Return the (x, y) coordinate for the center point of the cell that contains the specified text.  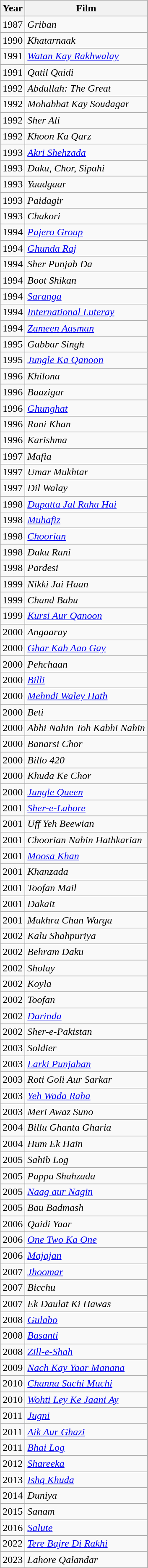
Moosa Khan (86, 856)
Yeh Wada Raha (86, 1096)
Mafia (86, 456)
Billu Ghanta Gharia (86, 1128)
Ghar Kab Aao Gay (86, 648)
Saranga (86, 296)
Year (13, 8)
Ek Daulat Ki Hawas (86, 1304)
2012 (13, 1463)
Jungle Queen (86, 792)
Behram Daku (86, 952)
Mehndi Waley Hath (86, 696)
Mohabbat Kay Soudagar (86, 104)
Shareeka (86, 1463)
Angaaray (86, 632)
Lahore Qalandar (86, 1560)
Choorian (86, 536)
2022 (13, 1544)
Sher Punjab Da (86, 264)
Akri Shehzada (86, 152)
Abdullah: The Great (86, 88)
Qaidi Yaar (86, 1224)
Naag aur Nagin (86, 1192)
Khatarnaak (86, 40)
Aik Aur Ghazi (86, 1431)
Daku, Chor, Sipahi (86, 168)
2009 (13, 1368)
Channa Sachi Muchi (86, 1384)
Ghunghat (86, 408)
Majajan (86, 1256)
Dupatta Jal Raha Hai (86, 504)
Rani Khan (86, 424)
Nikki Jai Haan (86, 584)
Chand Babu (86, 600)
Mukhra Chan Warga (86, 920)
Uff Yeh Beewian (86, 824)
2023 (13, 1560)
Boot Shikan (86, 280)
Duniya (86, 1496)
Toofan Mail (86, 888)
Roti Goli Aur Sarkar (86, 1080)
Khoon Ka Qarz (86, 136)
Pehchaan (86, 664)
Umar Mukhtar (86, 472)
International Luteray (86, 312)
Sholay (86, 968)
Abhi Nahin Toh Kabhi Nahin (86, 728)
Billi (86, 680)
Ghunda Raj (86, 248)
Khuda Ke Chor (86, 776)
Jugni (86, 1415)
Koyla (86, 984)
Beti (86, 712)
Griban (86, 24)
Sher-e-Pakistan (86, 1032)
Basanti (86, 1336)
Banarsi Chor (86, 744)
Wohti Ley Ke Jaani Ay (86, 1400)
Dil Walay (86, 488)
Khanzada (86, 872)
Pappu Shahzada (86, 1176)
Karishma (86, 440)
Tere Bajre Di Rakhi (86, 1544)
Nach Kay Yaar Manana (86, 1368)
Zameen Aasman (86, 328)
Sher-e-Lahore (86, 808)
Bhai Log (86, 1447)
Qatil Qaidi (86, 72)
Salute (86, 1528)
2015 (13, 1512)
Paidagir (86, 200)
Ishq Khuda (86, 1479)
Meri Awaz Suno (86, 1112)
Film (86, 8)
Bicchu (86, 1288)
Chakori (86, 216)
Pajero Group (86, 232)
Gabbar Singh (86, 344)
Watan Kay Rakhwalay (86, 56)
Yaadgaar (86, 184)
2013 (13, 1479)
Toofan (86, 1000)
Gulabo (86, 1320)
Billo 420 (86, 760)
Darinda (86, 1016)
Sher Ali (86, 120)
Pardesi (86, 568)
Bau Badmash (86, 1208)
Sahib Log (86, 1160)
Jhoomar (86, 1272)
Khilona (86, 376)
Zill-e-Shah (86, 1352)
Soldier (86, 1048)
Larki Punjaban (86, 1064)
2014 (13, 1496)
1990 (13, 40)
Hum Ek Hain (86, 1144)
Choorian Nahin Hathkarian (86, 840)
Sanam (86, 1512)
Baazigar (86, 392)
2016 (13, 1528)
Daku Rani (86, 552)
Kursi Aur Qanoon (86, 616)
Jungle Ka Qanoon (86, 360)
Kalu Shahpuriya (86, 936)
1987 (13, 24)
Dakait (86, 904)
Muhafiz (86, 520)
One Two Ka One (86, 1240)
